Search for the cell housing the specified text and yield its (x, y) center coordinate. 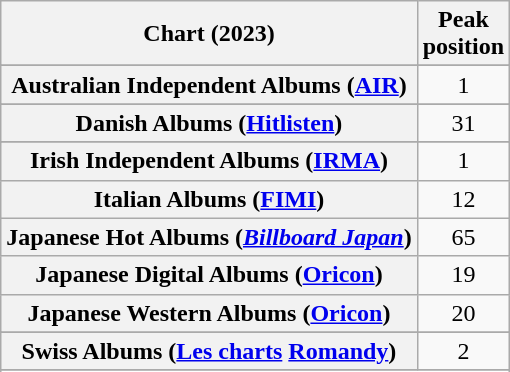
Japanese Digital Albums (Oricon) (209, 275)
Italian Albums (FIMI) (209, 199)
Swiss Albums (Les charts Romandy) (209, 351)
Japanese Hot Albums (Billboard Japan) (209, 237)
19 (463, 275)
2 (463, 351)
65 (463, 237)
Irish Independent Albums (IRMA) (209, 161)
Peakposition (463, 34)
31 (463, 123)
20 (463, 313)
Chart (2023) (209, 34)
Australian Independent Albums (AIR) (209, 85)
12 (463, 199)
Japanese Western Albums (Oricon) (209, 313)
Danish Albums (Hitlisten) (209, 123)
